Find where the given text appears and provide that cell's center as (x, y) coordinate. 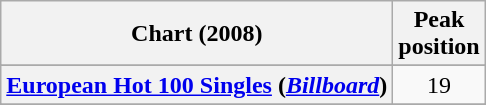
Chart (2008) (197, 34)
19 (439, 85)
Peakposition (439, 34)
European Hot 100 Singles (Billboard) (197, 85)
